Determine the [X, Y] coordinate at the center of the cell enclosing the given text.  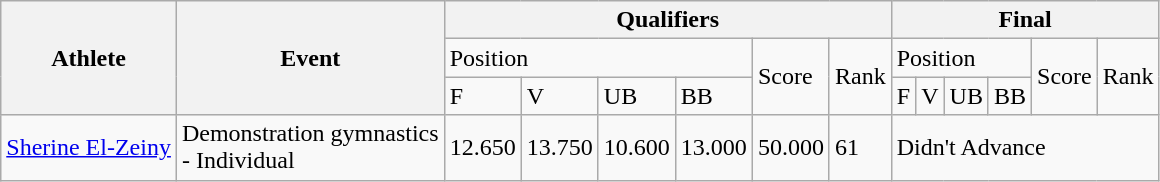
50.000 [790, 148]
Didn't Advance [1025, 148]
10.600 [636, 148]
13.750 [560, 148]
13.000 [714, 148]
Event [310, 58]
Sherine El-Zeiny [89, 148]
Demonstration gymnastics- Individual [310, 148]
Final [1025, 20]
Qualifiers [668, 20]
61 [860, 148]
Athlete [89, 58]
12.650 [482, 148]
